Determine the [x, y] coordinate at the center of the cell enclosing the given text.  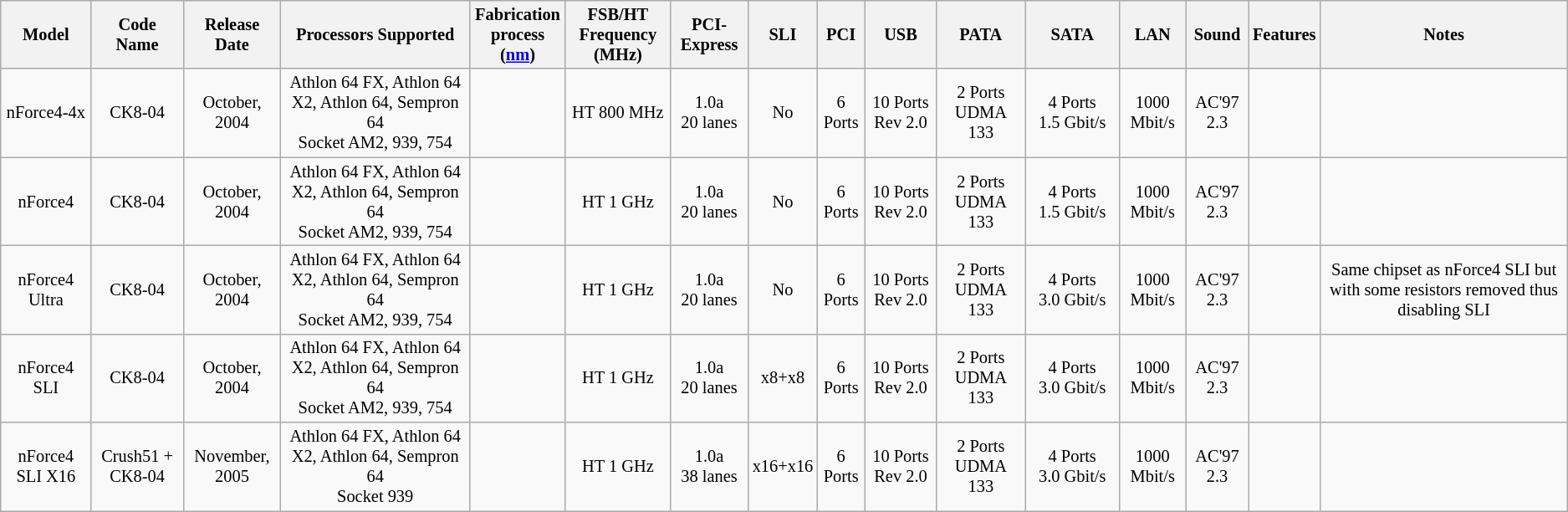
nForce4 [46, 202]
LAN [1152, 34]
HT 800 MHz [617, 113]
Fabricationprocess (nm) [518, 34]
USB [901, 34]
Code Name [137, 34]
Notes [1443, 34]
1.0a38 lanes [709, 467]
Model [46, 34]
Crush51 + CK8-04 [137, 467]
x16+x16 [783, 467]
November, 2005 [232, 467]
Athlon 64 FX, Athlon 64 X2, Athlon 64, Sempron 64Socket 939 [375, 467]
nForce4 Ultra [46, 289]
PATA [981, 34]
x8+x8 [783, 378]
Processors Supported [375, 34]
SATA [1072, 34]
nForce4-4x [46, 113]
nForce4 SLI X16 [46, 467]
nForce4 SLI [46, 378]
PCI-Express [709, 34]
PCI [841, 34]
Features [1285, 34]
Release Date [232, 34]
FSB/HTFrequency (MHz) [617, 34]
Same chipset as nForce4 SLI but with some resistors removed thus disabling SLI [1443, 289]
SLI [783, 34]
Sound [1218, 34]
